Determine the [x, y] coordinate at the center of the cell enclosing the given text.  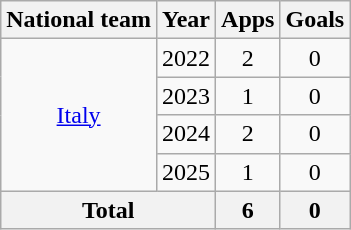
2024 [186, 134]
6 [248, 210]
Apps [248, 20]
Goals [315, 20]
2023 [186, 96]
Year [186, 20]
2022 [186, 58]
Italy [79, 115]
2025 [186, 172]
National team [79, 20]
Total [108, 210]
